Detect which cell encompasses the target text, then output its [x, y] center coordinate. 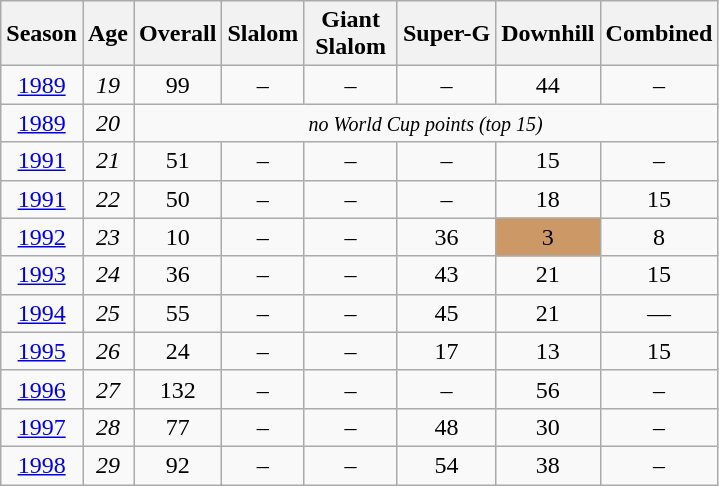
92 [178, 465]
99 [178, 85]
44 [548, 85]
Super-G [446, 34]
Combined [659, 34]
3 [548, 237]
25 [108, 313]
1992 [42, 237]
17 [446, 351]
10 [178, 237]
132 [178, 389]
43 [446, 275]
1996 [42, 389]
56 [548, 389]
29 [108, 465]
Overall [178, 34]
1994 [42, 313]
Giant Slalom [351, 34]
8 [659, 237]
Season [42, 34]
no World Cup points (top 15) [426, 123]
1998 [42, 465]
51 [178, 161]
30 [548, 427]
20 [108, 123]
19 [108, 85]
1993 [42, 275]
27 [108, 389]
50 [178, 199]
13 [548, 351]
38 [548, 465]
77 [178, 427]
26 [108, 351]
1997 [42, 427]
28 [108, 427]
23 [108, 237]
55 [178, 313]
Slalom [263, 34]
Age [108, 34]
22 [108, 199]
48 [446, 427]
— [659, 313]
45 [446, 313]
1995 [42, 351]
Downhill [548, 34]
54 [446, 465]
18 [548, 199]
